Return [X, Y] of the center of cell containing provided text 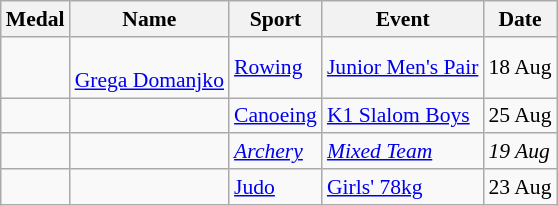
Canoeing [276, 116]
18 Aug [520, 68]
19 Aug [520, 152]
Judo [276, 187]
Rowing [276, 68]
Medal [36, 19]
Archery [276, 152]
Junior Men's Pair [403, 68]
Date [520, 19]
Girls' 78kg [403, 187]
Event [403, 19]
Name [150, 19]
23 Aug [520, 187]
25 Aug [520, 116]
Mixed Team [403, 152]
K1 Slalom Boys [403, 116]
Grega Domanjko [150, 68]
Sport [276, 19]
